From the cell containing the given text, extract its center point as (X, Y) coordinate. 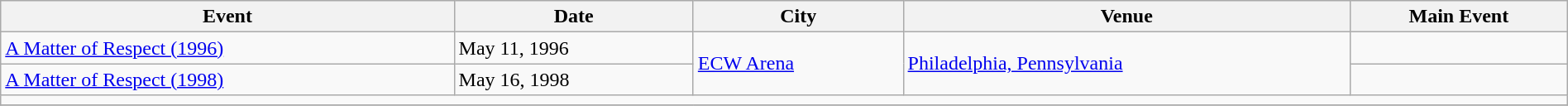
Main Event (1459, 17)
A Matter of Respect (1998) (227, 79)
ECW Arena (798, 64)
May 16, 1998 (574, 79)
Event (227, 17)
Venue (1126, 17)
City (798, 17)
Philadelphia, Pennsylvania (1126, 64)
May 11, 1996 (574, 48)
Date (574, 17)
A Matter of Respect (1996) (227, 48)
